Return [x, y] of the center of cell containing provided text 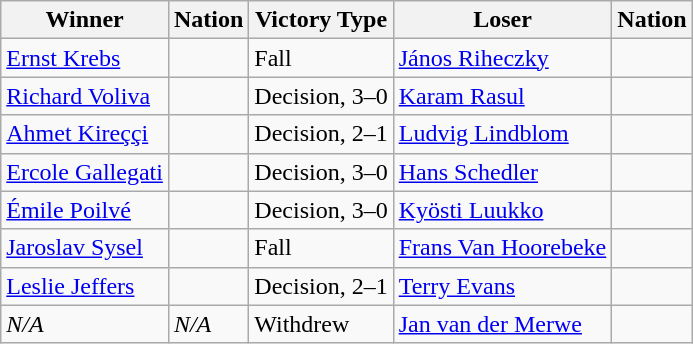
Terry Evans [502, 286]
Kyösti Luukko [502, 210]
Loser [502, 20]
Émile Poilvé [85, 210]
Frans Van Hoorebeke [502, 248]
Winner [85, 20]
Hans Schedler [502, 172]
Withdrew [321, 324]
Ludvig Lindblom [502, 134]
János Riheczky [502, 58]
Ernst Krebs [85, 58]
Jaroslav Sysel [85, 248]
Ercole Gallegati [85, 172]
Ahmet Kireççi [85, 134]
Karam Rasul [502, 96]
Victory Type [321, 20]
Richard Voliva [85, 96]
Leslie Jeffers [85, 286]
Jan van der Merwe [502, 324]
